Return the [X, Y] coordinate for the center point of the cell that contains the specified text.  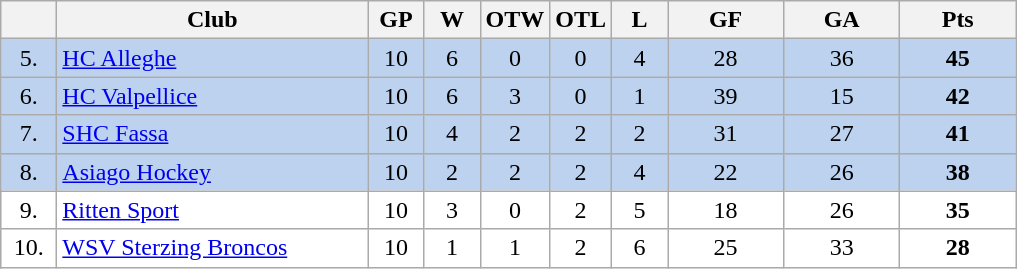
6. [29, 96]
41 [958, 134]
38 [958, 172]
GP [396, 20]
25 [726, 248]
10. [29, 248]
5. [29, 58]
18 [726, 210]
OTW [515, 20]
8. [29, 172]
9. [29, 210]
45 [958, 58]
SHC Fassa [212, 134]
HC Alleghe [212, 58]
5 [640, 210]
33 [842, 248]
Club [212, 20]
27 [842, 134]
WSV Sterzing Broncos [212, 248]
35 [958, 210]
L [640, 20]
36 [842, 58]
W [452, 20]
Pts [958, 20]
GA [842, 20]
39 [726, 96]
31 [726, 134]
15 [842, 96]
OTL [581, 20]
GF [726, 20]
7. [29, 134]
HC Valpellice [212, 96]
42 [958, 96]
Asiago Hockey [212, 172]
22 [726, 172]
Ritten Sport [212, 210]
